Extract the [X, Y] coordinate from the center of the cell holding the provided text.  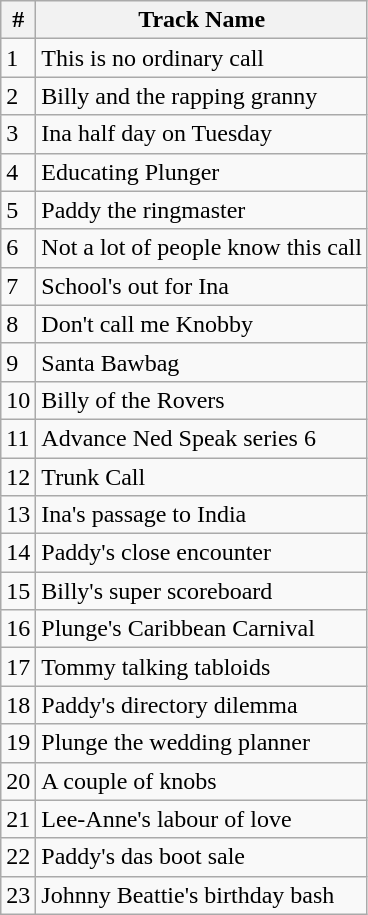
Billy of the Rovers [202, 400]
6 [18, 248]
A couple of knobs [202, 781]
19 [18, 743]
15 [18, 591]
Tommy talking tabloids [202, 667]
Track Name [202, 20]
Santa Bawbag [202, 362]
4 [18, 172]
Paddy's close encounter [202, 553]
11 [18, 438]
Advance Ned Speak series 6 [202, 438]
Educating Plunger [202, 172]
Johnny Beattie's birthday bash [202, 895]
Trunk Call [202, 477]
Plunge's Caribbean Carnival [202, 629]
School's out for Ina [202, 286]
23 [18, 895]
10 [18, 400]
9 [18, 362]
Billy and the rapping granny [202, 96]
Lee-Anne's labour of love [202, 819]
13 [18, 515]
Don't call me Knobby [202, 324]
20 [18, 781]
Paddy the ringmaster [202, 210]
18 [18, 705]
17 [18, 667]
8 [18, 324]
Billy's super scoreboard [202, 591]
3 [18, 134]
16 [18, 629]
14 [18, 553]
Paddy's das boot sale [202, 857]
Plunge the wedding planner [202, 743]
7 [18, 286]
Ina half day on Tuesday [202, 134]
Not a lot of people know this call [202, 248]
# [18, 20]
5 [18, 210]
Paddy's directory dilemma [202, 705]
2 [18, 96]
Ina's passage to India [202, 515]
21 [18, 819]
12 [18, 477]
This is no ordinary call [202, 58]
22 [18, 857]
1 [18, 58]
